Pinpoint the cell where the given text exists, returning its [X, Y] midpoint coordinate. 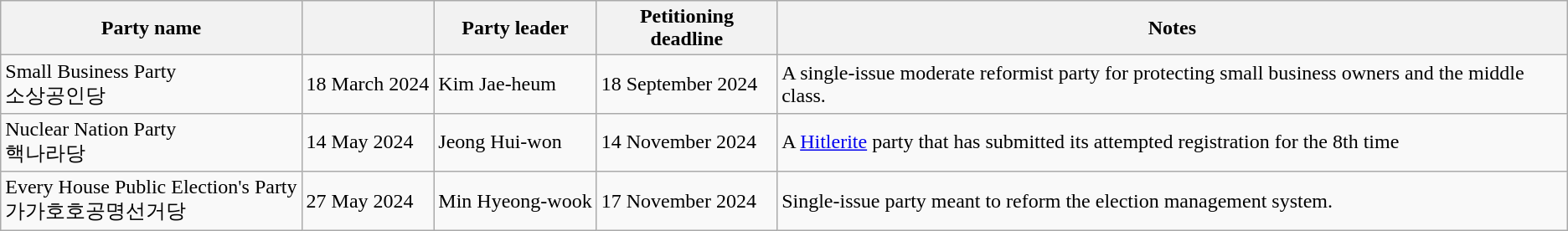
18 March 2024 [368, 85]
18 September 2024 [687, 85]
Single-issue party meant to reform the election management system. [1173, 201]
Party leader [515, 28]
Nuclear Nation Party핵나라당 [151, 142]
14 May 2024 [368, 142]
Notes [1173, 28]
14 November 2024 [687, 142]
17 November 2024 [687, 201]
Every House Public Election's Party가가호호공명선거당 [151, 201]
Petitioning deadline [687, 28]
Kim Jae-heum [515, 85]
Min Hyeong-wook [515, 201]
A single-issue moderate reformist party for protecting small business owners and the middle class. [1173, 85]
Party name [151, 28]
27 May 2024 [368, 201]
Jeong Hui-won [515, 142]
A Hitlerite party that has submitted its attempted registration for the 8th time [1173, 142]
Small Business Party소상공인당 [151, 85]
